Capture the cell that displays the provided text and extract its [X, Y] central coordinate. 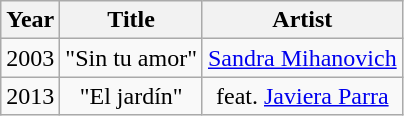
Sandra Mihanovich [302, 58]
Title [132, 20]
"Sin tu amor" [132, 58]
Year [30, 20]
Artist [302, 20]
2003 [30, 58]
feat. Javiera Parra [302, 96]
2013 [30, 96]
"El jardín" [132, 96]
